Search for the cell housing the specified text and yield its (X, Y) center coordinate. 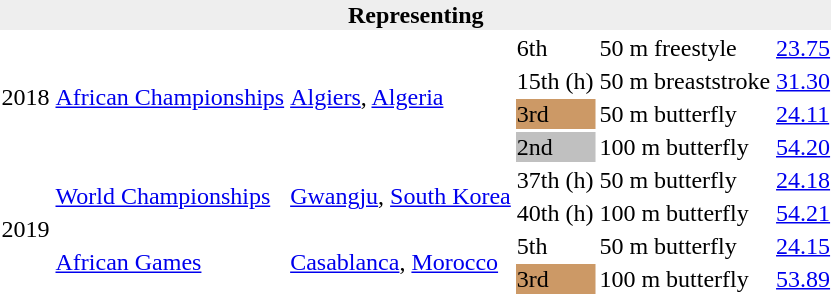
Algiers, Algeria (401, 98)
World Championships (170, 196)
50 m freestyle (685, 48)
50 m breaststroke (685, 81)
6th (555, 48)
15th (h) (555, 81)
2018 (26, 98)
5th (555, 246)
African Games (170, 262)
40th (h) (555, 213)
Gwangju, South Korea (401, 196)
2019 (26, 230)
37th (h) (555, 180)
African Championships (170, 98)
Casablanca, Morocco (401, 262)
2nd (555, 147)
